Capture the cell that displays the provided text and extract its [X, Y] central coordinate. 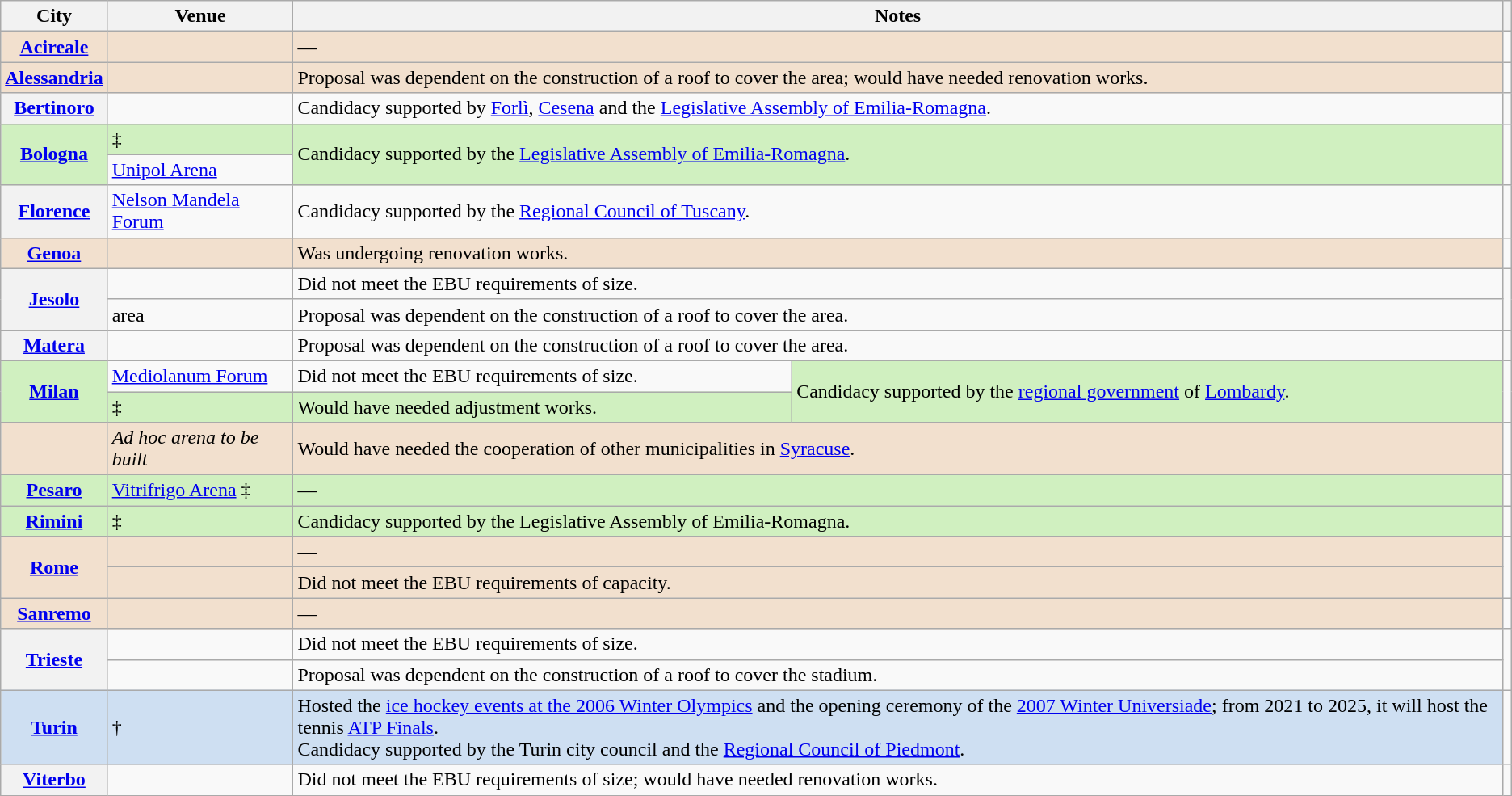
Pesaro [54, 491]
Candidacy supported by Forlì, Cesena and the Legislative Assembly of Emilia-Romagna. [898, 108]
Genoa [54, 253]
Was undergoing renovation works. [898, 253]
Candidacy supported by the Regional Council of Tuscany. [898, 212]
Candidacy supported by the regional government of Lombardy. [1148, 391]
Proposal was dependent on the construction of a roof to cover the stadium. [898, 675]
Nelson Mandela Forum [200, 212]
Alessandria [54, 78]
Jesolo [54, 299]
Unipol Arena [200, 170]
Venue [200, 16]
Mediolanum Forum [200, 376]
Did not meet the EBU requirements of size; would have needed renovation works. [898, 780]
Trieste [54, 659]
Vitrifrigo Arena ‡ [200, 491]
Turin [54, 727]
Proposal was dependent on the construction of a roof to cover the area; would have needed renovation works. [898, 78]
Would have needed the cooperation of other municipalities in Syracuse. [898, 449]
Rimini [54, 521]
Rome [54, 567]
Matera [54, 345]
Acireale [54, 47]
Notes [898, 16]
Bertinoro [54, 108]
Viterbo [54, 780]
Ad hoc arena to be built [200, 449]
Did not meet the EBU requirements of capacity. [898, 583]
City [54, 16]
Florence [54, 212]
Would have needed adjustment works. [543, 406]
Bologna [54, 154]
area [200, 314]
† [200, 727]
Milan [54, 391]
Sanremo [54, 613]
